Return (X, Y) of the center of cell containing provided text 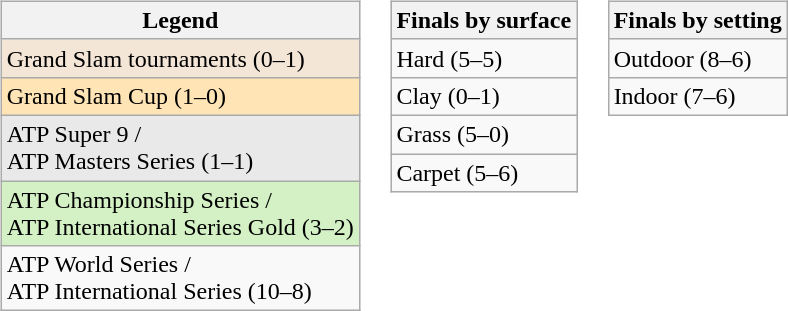
Clay (0–1) (484, 96)
ATP World Series / ATP International Series (10–8) (180, 278)
Hard (5–5) (484, 58)
ATP Super 9 / ATP Masters Series (1–1) (180, 148)
Finals by setting (698, 20)
Legend (180, 20)
ATP Championship Series / ATP International Series Gold (3–2) (180, 212)
Outdoor (8–6) (698, 58)
Finals by surface (484, 20)
Grass (5–0) (484, 134)
Indoor (7–6) (698, 96)
Carpet (5–6) (484, 173)
Grand Slam tournaments (0–1) (180, 58)
Grand Slam Cup (1–0) (180, 96)
